Return (x, y) of the center of cell containing provided text 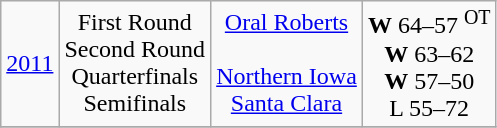
First RoundSecond RoundQuarterfinalsSemifinals (135, 64)
Oral RobertsNorthern IowaSanta Clara (287, 64)
W 64–57 OTW 63–62W 57–50L 55–72 (429, 64)
2011 (30, 64)
